Provide the (X, Y) coordinate of the cell's center where the given text is located.  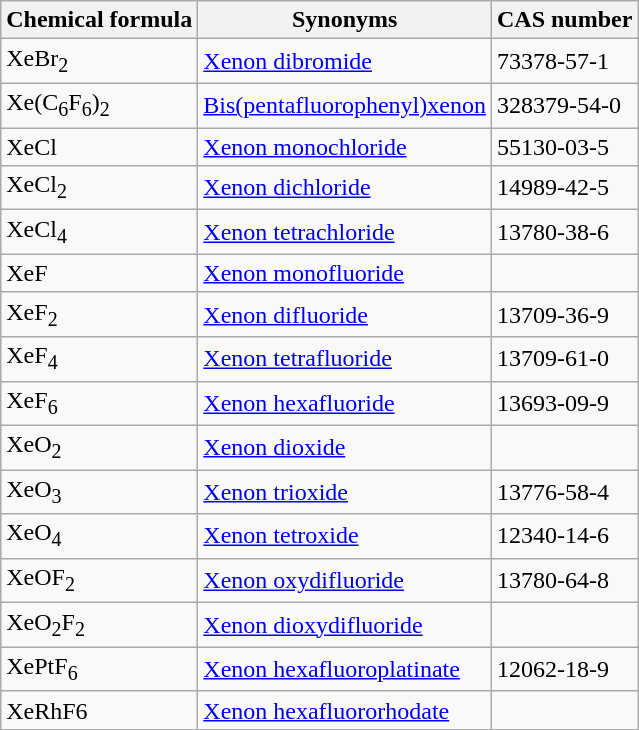
13780-64-8 (564, 580)
13780-38-6 (564, 232)
Xenon tetrachloride (345, 232)
13709-61-0 (564, 359)
XeO4 (100, 536)
XeF2 (100, 314)
Xenon dioxide (345, 447)
XeO3 (100, 492)
14989-42-5 (564, 188)
55130-03-5 (564, 147)
Xenon hexafluoride (345, 403)
Xenon dibromide (345, 61)
Xenon monofluoride (345, 273)
XeF4 (100, 359)
13693-09-9 (564, 403)
CAS number (564, 20)
XeF6 (100, 403)
Xenon hexafluororhodate (345, 710)
Xe(C6F6)2 (100, 105)
Xenon tetroxide (345, 536)
Bis(pentafluorophenyl)xenon (345, 105)
XeRhF6 (100, 710)
13709-36-9 (564, 314)
Xenon tetrafluoride (345, 359)
Xenon difluoride (345, 314)
Xenon oxydifluoride (345, 580)
XeCl4 (100, 232)
12062-18-9 (564, 669)
XeO2 (100, 447)
Xenon hexafluoroplatinate (345, 669)
Synonyms (345, 20)
Xenon dichloride (345, 188)
XeOF2 (100, 580)
XeCl2 (100, 188)
73378-57-1 (564, 61)
Xenon monochloride (345, 147)
XePtF6 (100, 669)
Xenon dioxydifluoride (345, 625)
XeO2F2 (100, 625)
XeF (100, 273)
XeCl (100, 147)
12340-14-6 (564, 536)
Chemical formula (100, 20)
328379-54-0 (564, 105)
13776-58-4 (564, 492)
Xenon trioxide (345, 492)
XeBr2 (100, 61)
